Identify which cell holds the provided text, then report its (x, y) central coordinate. 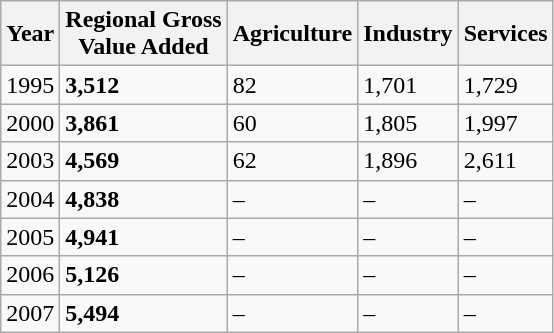
3,512 (144, 85)
2003 (30, 161)
Regional GrossValue Added (144, 34)
1,805 (408, 123)
Industry (408, 34)
2006 (30, 275)
60 (292, 123)
1,701 (408, 85)
5,494 (144, 313)
1,729 (506, 85)
62 (292, 161)
4,838 (144, 199)
4,569 (144, 161)
2005 (30, 237)
2000 (30, 123)
Agriculture (292, 34)
1995 (30, 85)
82 (292, 85)
5,126 (144, 275)
4,941 (144, 237)
1,997 (506, 123)
2004 (30, 199)
Year (30, 34)
1,896 (408, 161)
Services (506, 34)
2007 (30, 313)
2,611 (506, 161)
3,861 (144, 123)
